Return the (x, y) coordinate for the center point of the cell that contains the specified text.  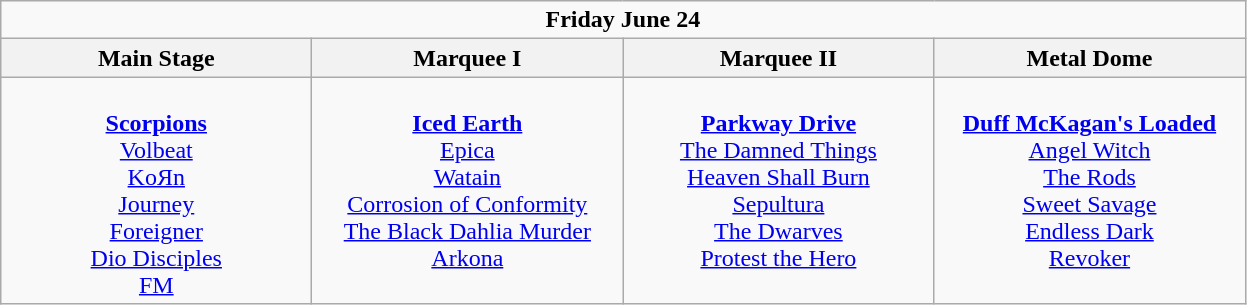
Main Stage (156, 58)
Parkway Drive The Damned Things Heaven Shall Burn Sepultura The Dwarves Protest the Hero (778, 190)
Scorpions Volbeat KoЯn Journey Foreigner Dio Disciples FM (156, 190)
Friday June 24 (623, 20)
Marquee II (778, 58)
Duff McKagan's Loaded Angel Witch The Rods Sweet Savage Endless Dark Revoker (1090, 190)
Iced Earth Epica Watain Corrosion of Conformity The Black Dahlia Murder Arkona (468, 190)
Marquee I (468, 58)
Metal Dome (1090, 58)
